From the cell containing the given text, extract its center point as (X, Y) coordinate. 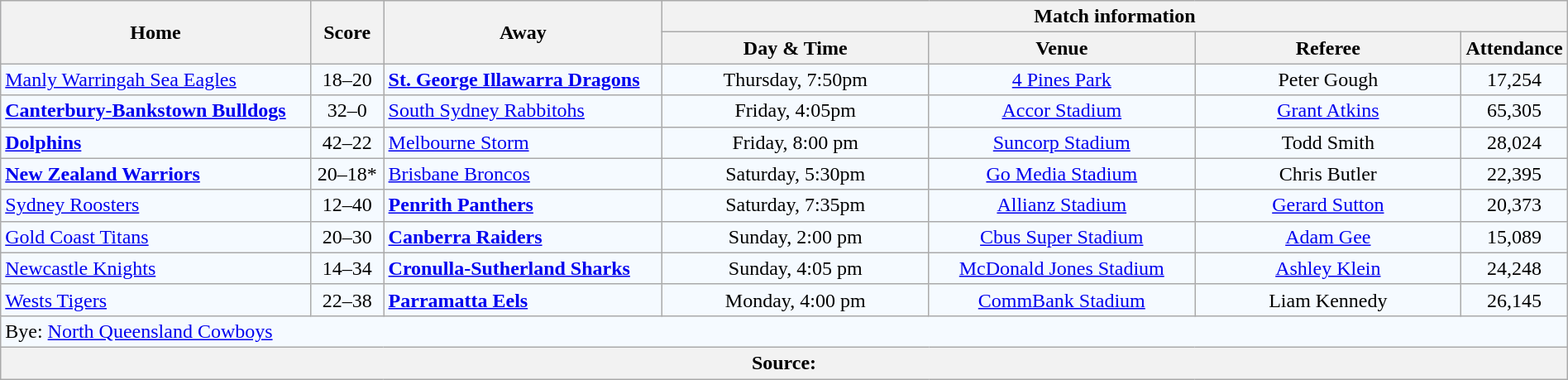
Saturday, 7:35pm (796, 205)
Attendance (1514, 48)
Liam Kennedy (1328, 300)
Sunday, 4:05 pm (796, 268)
Suncorp Stadium (1062, 142)
24,248 (1514, 268)
Canberra Raiders (523, 237)
Match information (1115, 17)
McDonald Jones Stadium (1062, 268)
65,305 (1514, 111)
4 Pines Park (1062, 79)
Bye: North Queensland Cowboys (784, 331)
20,373 (1514, 205)
Allianz Stadium (1062, 205)
Away (523, 32)
Day & Time (796, 48)
Friday, 4:05pm (796, 111)
South Sydney Rabbitohs (523, 111)
Ashley Klein (1328, 268)
Sunday, 2:00 pm (796, 237)
Grant Atkins (1328, 111)
Saturday, 5:30pm (796, 174)
Cbus Super Stadium (1062, 237)
20–18* (347, 174)
12–40 (347, 205)
42–22 (347, 142)
14–34 (347, 268)
Friday, 8:00 pm (796, 142)
22–38 (347, 300)
Adam Gee (1328, 237)
Accor Stadium (1062, 111)
Peter Gough (1328, 79)
17,254 (1514, 79)
Source: (784, 363)
Referee (1328, 48)
Manly Warringah Sea Eagles (155, 79)
28,024 (1514, 142)
Score (347, 32)
Monday, 4:00 pm (796, 300)
15,089 (1514, 237)
Go Media Stadium (1062, 174)
New Zealand Warriors (155, 174)
Thursday, 7:50pm (796, 79)
Wests Tigers (155, 300)
St. George Illawarra Dragons (523, 79)
Sydney Roosters (155, 205)
Venue (1062, 48)
Penrith Panthers (523, 205)
Dolphins (155, 142)
18–20 (347, 79)
Gerard Sutton (1328, 205)
Canterbury-Bankstown Bulldogs (155, 111)
20–30 (347, 237)
Melbourne Storm (523, 142)
Gold Coast Titans (155, 237)
Parramatta Eels (523, 300)
Brisbane Broncos (523, 174)
32–0 (347, 111)
CommBank Stadium (1062, 300)
Chris Butler (1328, 174)
Home (155, 32)
Newcastle Knights (155, 268)
22,395 (1514, 174)
26,145 (1514, 300)
Cronulla-Sutherland Sharks (523, 268)
Todd Smith (1328, 142)
